From the cell containing the given text, extract its center point as [X, Y] coordinate. 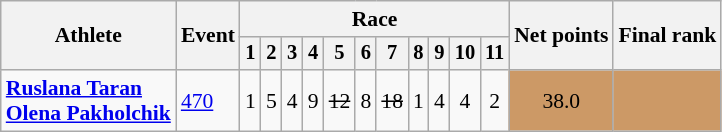
3 [292, 54]
Race [374, 19]
7 [392, 54]
470 [208, 100]
Athlete [88, 36]
Net points [561, 36]
18 [392, 100]
Event [208, 36]
12 [340, 100]
6 [366, 54]
11 [494, 54]
10 [465, 54]
38.0 [561, 100]
Ruslana TaranOlena Pakholchik [88, 100]
Final rank [667, 36]
